From the cell containing the given text, extract its center point as (X, Y) coordinate. 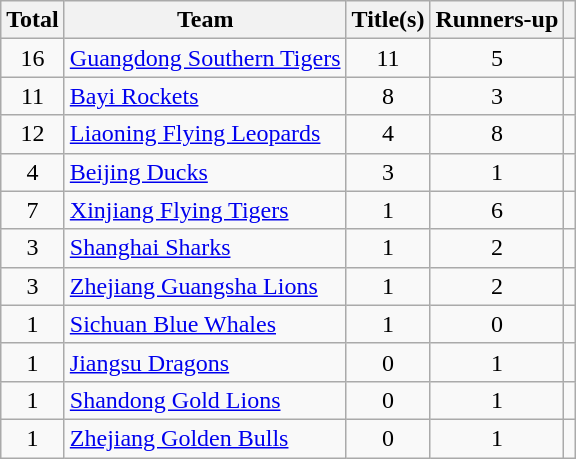
Zhejiang Guangsha Lions (205, 286)
6 (497, 210)
Title(s) (388, 20)
Total (33, 20)
Shanghai Sharks (205, 248)
Jiangsu Dragons (205, 362)
Bayi Rockets (205, 96)
Guangdong Southern Tigers (205, 58)
Sichuan Blue Whales (205, 324)
12 (33, 134)
7 (33, 210)
Xinjiang Flying Tigers (205, 210)
Team (205, 20)
Beijing Ducks (205, 172)
Shandong Gold Lions (205, 400)
16 (33, 58)
Runners-up (497, 20)
Zhejiang Golden Bulls (205, 438)
Liaoning Flying Leopards (205, 134)
5 (497, 58)
